Return the (X, Y) coordinate for the center point of the cell that contains the specified text.  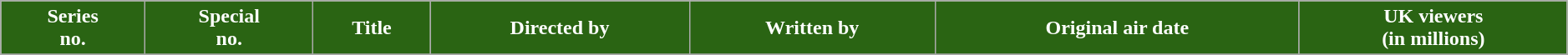
UK viewers(in millions) (1434, 28)
Written by (812, 28)
Title (372, 28)
Specialno. (229, 28)
Original air date (1117, 28)
Directed by (560, 28)
Seriesno. (74, 28)
